Search for the cell housing the specified text and yield its [X, Y] center coordinate. 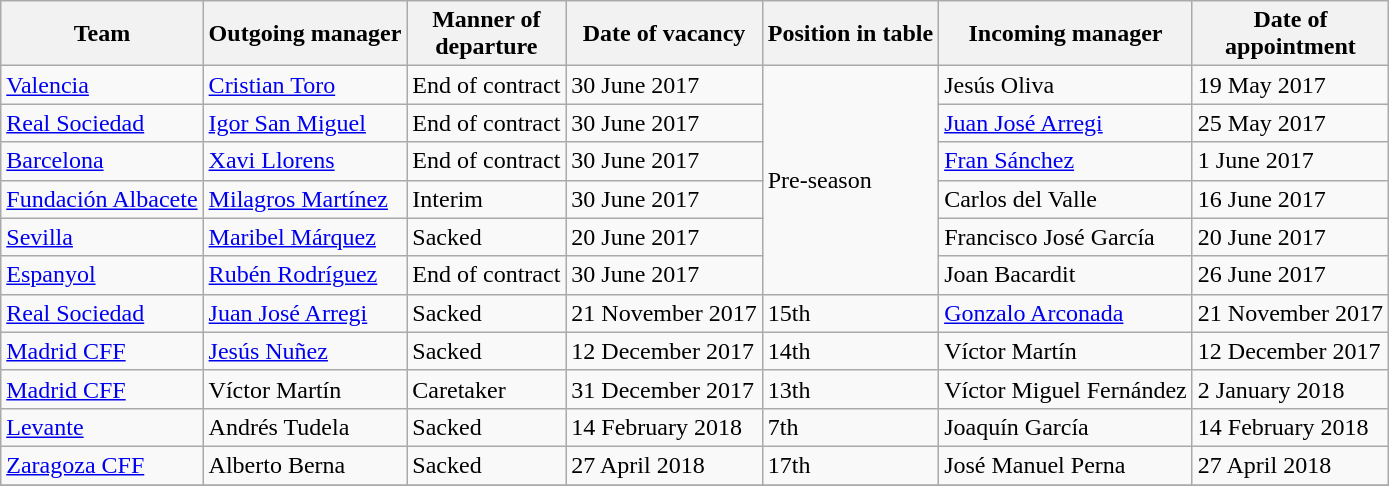
Gonzalo Arconada [1066, 313]
Víctor Miguel Fernández [1066, 389]
Interim [486, 199]
Valencia [102, 85]
13th [850, 389]
26 June 2017 [1290, 275]
19 May 2017 [1290, 85]
15th [850, 313]
Fran Sánchez [1066, 161]
Maribel Márquez [305, 237]
2 January 2018 [1290, 389]
1 June 2017 [1290, 161]
Carlos del Valle [1066, 199]
Espanyol [102, 275]
Andrés Tudela [305, 427]
Joaquín García [1066, 427]
Milagros Martínez [305, 199]
Caretaker [486, 389]
Barcelona [102, 161]
Outgoing manager [305, 34]
25 May 2017 [1290, 123]
Alberto Berna [305, 465]
Levante [102, 427]
Incoming manager [1066, 34]
Manner ofdeparture [486, 34]
16 June 2017 [1290, 199]
Pre-season [850, 180]
14th [850, 351]
Cristian Toro [305, 85]
Jesús Nuñez [305, 351]
Xavi Llorens [305, 161]
José Manuel Perna [1066, 465]
Igor San Miguel [305, 123]
31 December 2017 [664, 389]
Francisco José García [1066, 237]
17th [850, 465]
Team [102, 34]
Date ofappointment [1290, 34]
Date of vacancy [664, 34]
7th [850, 427]
Joan Bacardit [1066, 275]
Rubén Rodríguez [305, 275]
Zaragoza CFF [102, 465]
Jesús Oliva [1066, 85]
Fundación Albacete [102, 199]
Sevilla [102, 237]
Position in table [850, 34]
